Find where the given text appears and provide that cell's center as [x, y] coordinate. 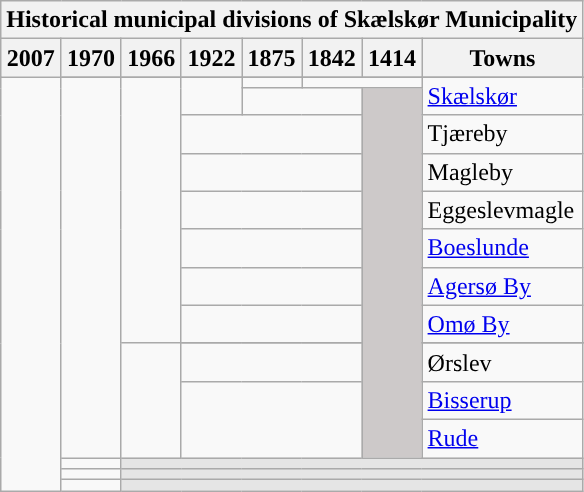
Eggeslevmagle [502, 210]
1842 [332, 58]
Ørslev [502, 362]
Omø By [502, 324]
Agersø By [502, 286]
Skælskør [502, 96]
Bisserup [502, 400]
1970 [91, 58]
1922 [211, 58]
Tjæreby [502, 134]
Towns [502, 58]
2007 [31, 58]
1875 [272, 58]
Historical municipal divisions of Skælskør Municipality [292, 20]
1414 [392, 58]
Boeslunde [502, 248]
Rude [502, 438]
Magleby [502, 172]
1966 [151, 58]
